Search for the cell housing the specified text and yield its [X, Y] center coordinate. 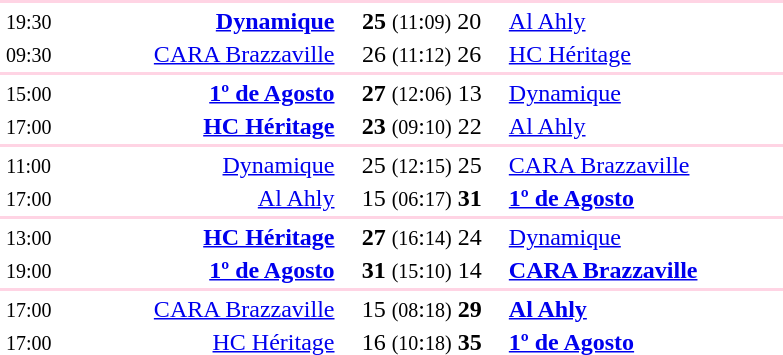
25 (11:09) 20 [422, 21]
15 (06:17) 31 [422, 198]
27 (12:06) 13 [422, 93]
25 (12:15) 25 [422, 165]
09:30 [28, 54]
23 (09:10) 22 [422, 126]
15 (08:18) 29 [422, 309]
19:00 [28, 270]
31 (15:10) 14 [422, 270]
26 (11:12) 26 [422, 54]
15:00 [28, 93]
27 (16:14) 24 [422, 237]
11:00 [28, 165]
13:00 [28, 237]
19:30 [28, 21]
